Detect which cell encompasses the target text, then output its (x, y) center coordinate. 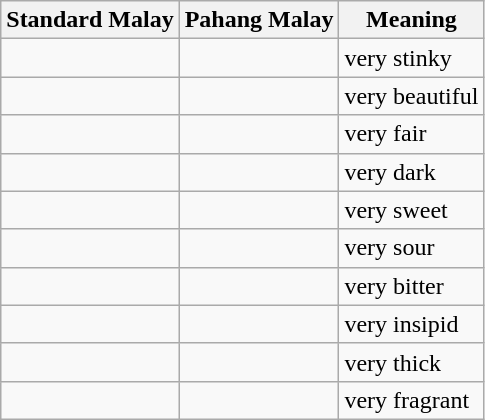
very insipid (412, 324)
very sour (412, 248)
very bitter (412, 286)
very fair (412, 134)
Standard Malay (90, 20)
very dark (412, 172)
Meaning (412, 20)
very fragrant (412, 400)
very thick (412, 362)
very beautiful (412, 96)
very sweet (412, 210)
very stinky (412, 58)
Pahang Malay (259, 20)
